Search for the cell housing the specified text and yield its [x, y] center coordinate. 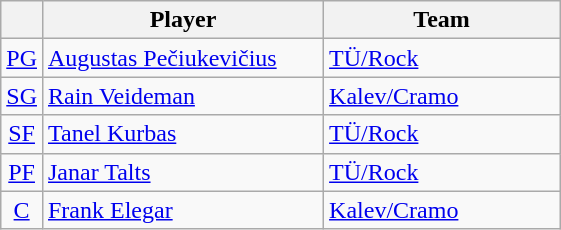
Team [442, 20]
Player [182, 20]
Janar Talts [182, 172]
PG [22, 58]
SF [22, 134]
SG [22, 96]
PF [22, 172]
Frank Elegar [182, 210]
Augustas Pečiukevičius [182, 58]
Rain Veideman [182, 96]
C [22, 210]
Tanel Kurbas [182, 134]
